Return the (X, Y) coordinate for the center point of the cell that contains the specified text.  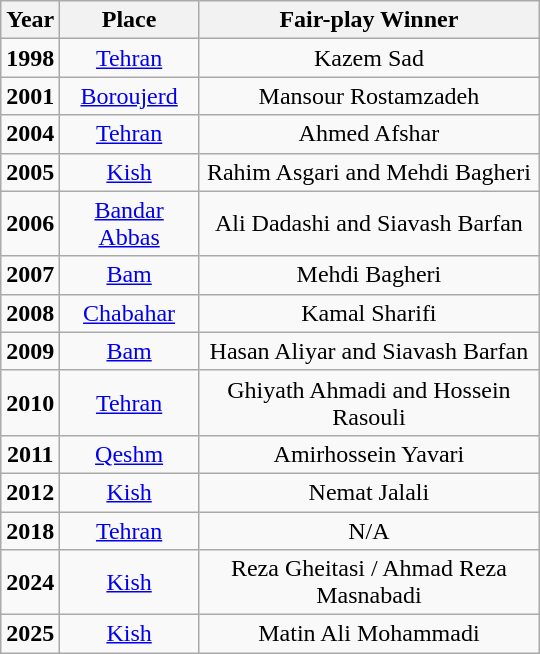
Hasan Aliyar and Siavash Barfan (368, 351)
2006 (30, 224)
Place (130, 20)
Qeshm (130, 454)
2009 (30, 351)
Nemat Jalali (368, 492)
2024 (30, 582)
Chabahar (130, 313)
2008 (30, 313)
Rahim Asgari and Mehdi Bagheri (368, 172)
Ahmed Afshar (368, 134)
Ghiyath Ahmadi and Hossein Rasouli (368, 402)
Fair-play Winner (368, 20)
2001 (30, 96)
Boroujerd (130, 96)
Mansour Rostamzadeh (368, 96)
2011 (30, 454)
Kazem Sad (368, 58)
Matin Ali Mohammadi (368, 634)
2025 (30, 634)
2010 (30, 402)
1998 (30, 58)
Kamal Sharifi (368, 313)
Amirhossein Yavari (368, 454)
2018 (30, 531)
Mehdi Bagheri (368, 275)
Reza Gheitasi / Ahmad Reza Masnabadi (368, 582)
2004 (30, 134)
2012 (30, 492)
Ali Dadashi and Siavash Barfan (368, 224)
2005 (30, 172)
N/A (368, 531)
2007 (30, 275)
Year (30, 20)
Bandar Abbas (130, 224)
